Extract the [X, Y] coordinate from the center of the cell holding the provided text.  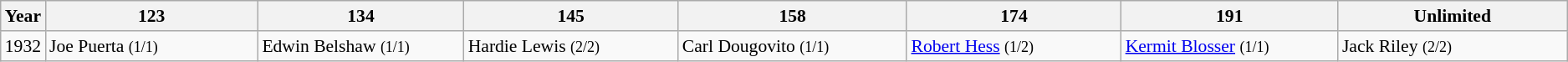
Hardie Lewis (2/2) [571, 46]
145 [571, 16]
1932 [23, 46]
Unlimited [1453, 16]
Edwin Belshaw (1/1) [360, 46]
Year [23, 16]
174 [1014, 16]
Jack Riley (2/2) [1453, 46]
123 [151, 16]
158 [793, 16]
Kermit Blosser (1/1) [1229, 46]
191 [1229, 16]
Joe Puerta (1/1) [151, 46]
Carl Dougovito (1/1) [793, 46]
134 [360, 16]
Robert Hess (1/2) [1014, 46]
